Provide the [x, y] coordinate of the cell's center where the given text is located.  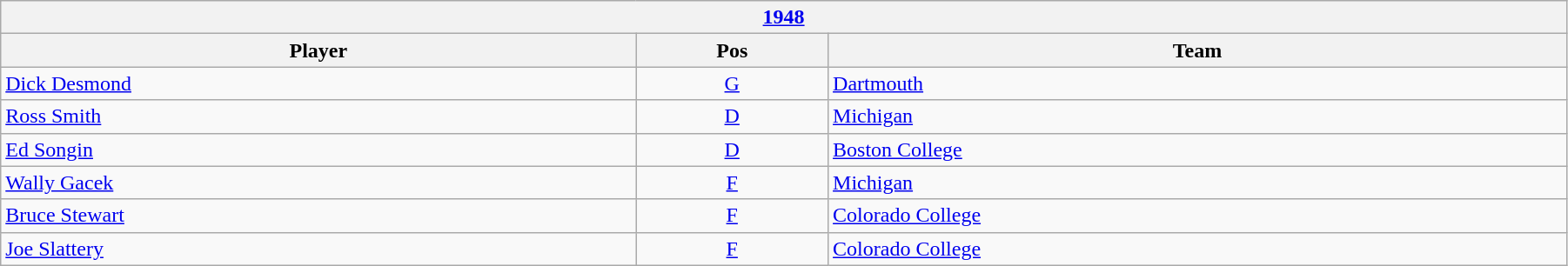
1948 [784, 17]
Ross Smith [318, 116]
G [733, 83]
Joe Slattery [318, 249]
Dick Desmond [318, 83]
Bruce Stewart [318, 216]
Wally Gacek [318, 183]
Dartmouth [1197, 83]
Player [318, 50]
Ed Songin [318, 150]
Boston College [1197, 150]
Pos [733, 50]
Team [1197, 50]
